Extract the (X, Y) coordinate from the center of the cell holding the provided text.  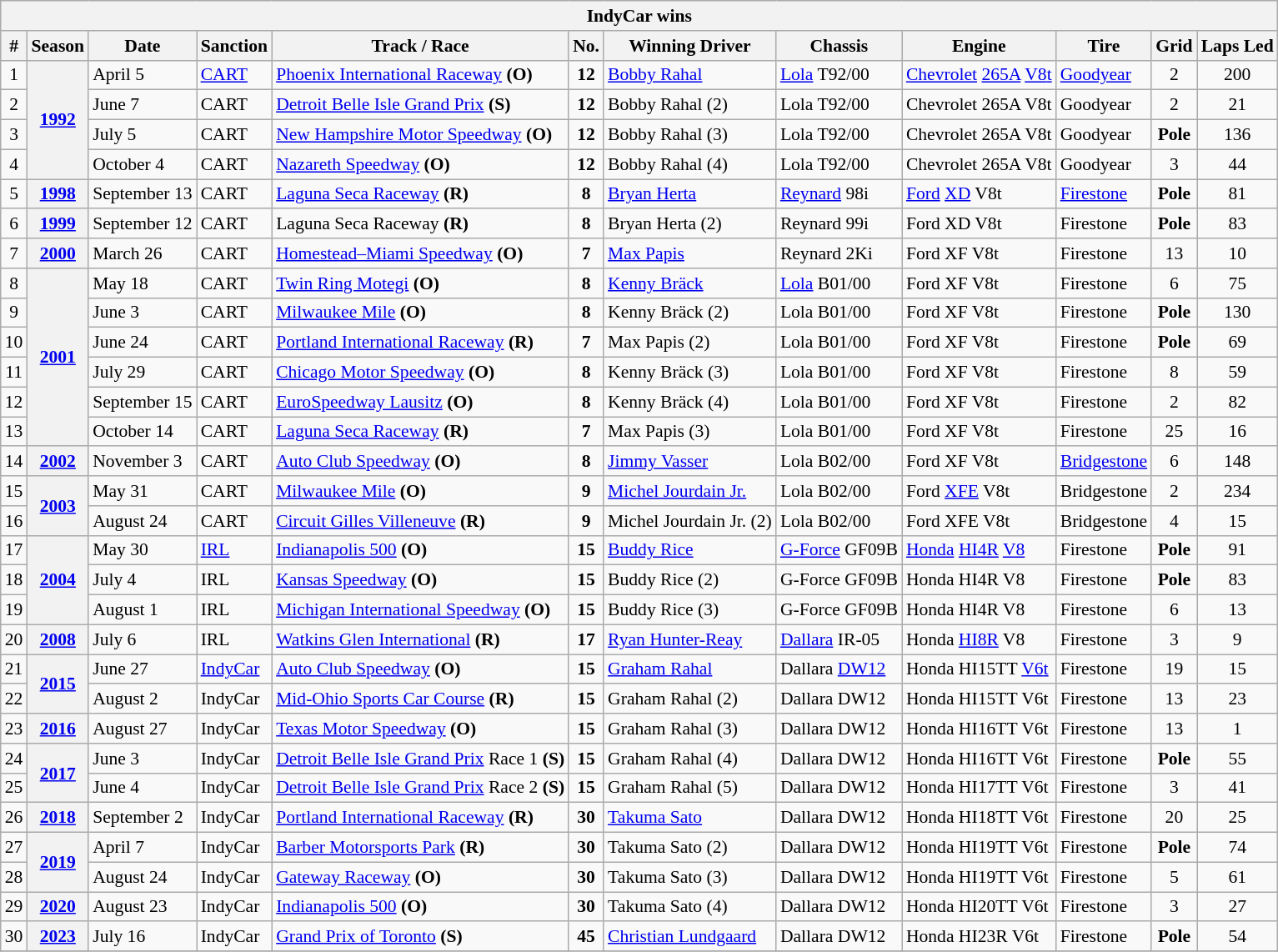
Bryan Herta (690, 194)
2008 (58, 639)
Kenny Bräck (2) (690, 313)
Twin Ring Motegi (O) (420, 283)
June 4 (142, 788)
Mid-Ohio Sports Car Course (R) (420, 699)
Michel Jourdain Jr. (690, 491)
New Hampshire Motor Speedway (O) (420, 135)
Kenny Bräck (4) (690, 402)
June 7 (142, 105)
Detroit Belle Isle Grand Prix Race 2 (S) (420, 788)
Laps Led (1237, 46)
July 6 (142, 639)
August 1 (142, 610)
July 16 (142, 937)
14 (14, 462)
Bobby Rahal (4) (690, 164)
Track / Race (420, 46)
Christian Lundgaard (690, 937)
28 (14, 877)
April 7 (142, 848)
2016 (58, 729)
Reynard 99i (839, 224)
Bobby Rahal (3) (690, 135)
Buddy Rice (3) (690, 610)
September 2 (142, 818)
2020 (58, 907)
May 18 (142, 283)
Nazareth Speedway (O) (420, 164)
March 26 (142, 253)
Homestead–Miami Speedway (O) (420, 253)
Takuma Sato (690, 818)
136 (1237, 135)
Engine (979, 46)
11 (14, 373)
Takuma Sato (4) (690, 907)
26 (14, 818)
April 5 (142, 75)
Grand Prix of Toronto (S) (420, 937)
2001 (58, 358)
234 (1237, 491)
75 (1237, 283)
Gateway Raceway (O) (420, 877)
18 (14, 580)
June 27 (142, 669)
Honda HI17TT V6t (979, 788)
29 (14, 907)
Kenny Bräck (690, 283)
Graham Rahal (3) (690, 729)
Texas Motor Speedway (O) (420, 729)
41 (1237, 788)
July 4 (142, 580)
148 (1237, 462)
Graham Rahal (690, 669)
55 (1237, 759)
2017 (58, 774)
Takuma Sato (2) (690, 848)
69 (1237, 343)
Kenny Bräck (3) (690, 373)
October 14 (142, 432)
August 23 (142, 907)
Dallara IR-05 (839, 639)
2015 (58, 684)
Max Papis (3) (690, 432)
No. (586, 46)
Max Papis (2) (690, 343)
Grid (1174, 46)
1992 (58, 119)
Honda HI18TT V6t (979, 818)
July 29 (142, 373)
2004 (58, 580)
Reynard 2Ki (839, 253)
91 (1237, 550)
2019 (58, 862)
Michigan International Speedway (O) (420, 610)
Buddy Rice (690, 550)
Graham Rahal (4) (690, 759)
24 (14, 759)
74 (1237, 848)
1998 (58, 194)
November 3 (142, 462)
Takuma Sato (3) (690, 877)
Buddy Rice (2) (690, 580)
81 (1237, 194)
Season (58, 46)
Jimmy Vasser (690, 462)
Honda HI20TT V6t (979, 907)
# (14, 46)
Honda HI23R V6t (979, 937)
Detroit Belle Isle Grand Prix (S) (420, 105)
Reynard 98i (839, 194)
Tire (1104, 46)
1999 (58, 224)
Bobby Rahal (2) (690, 105)
Michel Jourdain Jr. (2) (690, 521)
Barber Motorsports Park (R) (420, 848)
September 12 (142, 224)
EuroSpeedway Lausitz (O) (420, 402)
Chicago Motor Speedway (O) (420, 373)
130 (1237, 313)
54 (1237, 937)
2000 (58, 253)
Watkins Glen International (R) (420, 639)
Bobby Rahal (690, 75)
Max Papis (690, 253)
Ryan Hunter-Reay (690, 639)
200 (1237, 75)
Graham Rahal (2) (690, 699)
Detroit Belle Isle Grand Prix Race 1 (S) (420, 759)
IndyCar wins (639, 16)
45 (586, 937)
44 (1237, 164)
61 (1237, 877)
2018 (58, 818)
July 5 (142, 135)
Graham Rahal (5) (690, 788)
May 30 (142, 550)
September 13 (142, 194)
Chassis (839, 46)
2023 (58, 937)
2003 (58, 505)
June 24 (142, 343)
22 (14, 699)
September 15 (142, 402)
August 2 (142, 699)
59 (1237, 373)
Phoenix International Raceway (O) (420, 75)
Winning Driver (690, 46)
2002 (58, 462)
Kansas Speedway (O) (420, 580)
Sanction (235, 46)
Circuit Gilles Villeneuve (R) (420, 521)
Date (142, 46)
82 (1237, 402)
August 27 (142, 729)
October 4 (142, 164)
Bryan Herta (2) (690, 224)
Honda HI8R V8 (979, 639)
May 31 (142, 491)
